Provide the (x, y) coordinate of the cell's center where the given text is located.  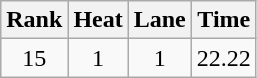
Heat (98, 20)
15 (34, 58)
Lane (160, 20)
22.22 (224, 58)
Time (224, 20)
Rank (34, 20)
